Locate the cell with the specified text and output its [x, y] center coordinate. 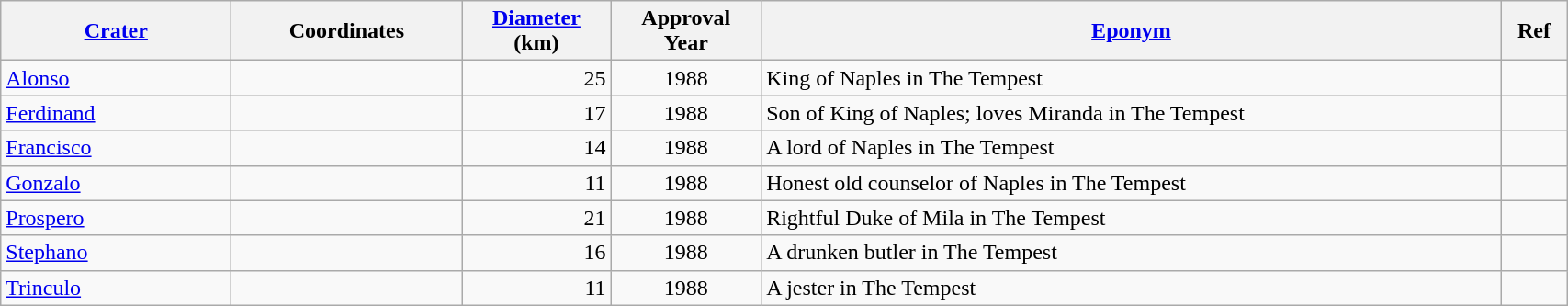
A drunken butler in The Tempest [1132, 253]
King of Naples in The Tempest [1132, 78]
A jester in The Tempest [1132, 288]
ApprovalYear [686, 31]
Trinculo [116, 288]
Diameter(km) [536, 31]
Ref [1534, 31]
21 [536, 218]
25 [536, 78]
Rightful Duke of Mila in The Tempest [1132, 218]
Honest old counselor of Naples in The Tempest [1132, 183]
Francisco [116, 148]
Eponym [1132, 31]
14 [536, 148]
Prospero [116, 218]
Gonzalo [116, 183]
17 [536, 113]
Son of King of Naples; loves Miranda in The Tempest [1132, 113]
16 [536, 253]
Ferdinand [116, 113]
Coordinates [347, 31]
Crater [116, 31]
A lord of Naples in The Tempest [1132, 148]
Stephano [116, 253]
Alonso [116, 78]
